For the text-containing cell, return its midpoint in (x, y) coordinate format. 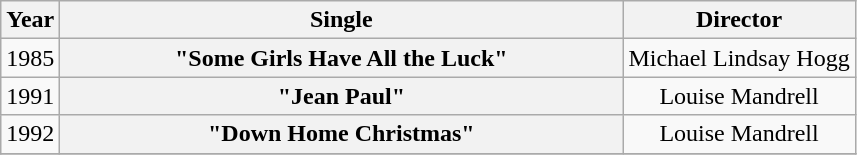
Michael Lindsay Hogg (739, 58)
Single (342, 20)
1992 (30, 134)
"Down Home Christmas" (342, 134)
"Some Girls Have All the Luck" (342, 58)
"Jean Paul" (342, 96)
1985 (30, 58)
1991 (30, 96)
Director (739, 20)
Year (30, 20)
